Return [x, y] of the center of cell containing provided text 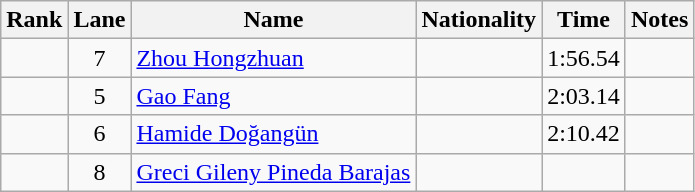
6 [100, 134]
Time [584, 20]
2:03.14 [584, 96]
Gao Fang [274, 96]
5 [100, 96]
1:56.54 [584, 58]
2:10.42 [584, 134]
Hamide Doğangün [274, 134]
Zhou Hongzhuan [274, 58]
Nationality [479, 20]
8 [100, 172]
Lane [100, 20]
Rank [34, 20]
7 [100, 58]
Notes [659, 20]
Greci Gileny Pineda Barajas [274, 172]
Name [274, 20]
